Extract the [x, y] coordinate from the center of the cell holding the provided text.  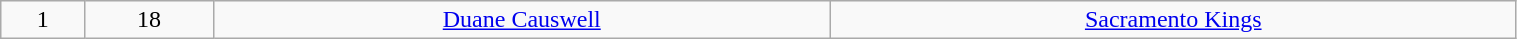
Sacramento Kings [1173, 20]
18 [149, 20]
1 [43, 20]
Duane Causwell [522, 20]
